Scan for the cell matching the given text and deliver its [X, Y] coordinate at center. 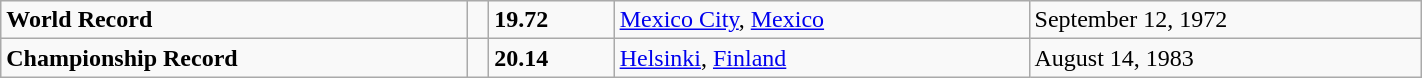
Mexico City, Mexico [822, 20]
September 12, 1972 [1225, 20]
Championship Record [234, 58]
World Record [234, 20]
August 14, 1983 [1225, 58]
20.14 [552, 58]
19.72 [552, 20]
Helsinki, Finland [822, 58]
